Capture the cell that displays the provided text and extract its (x, y) central coordinate. 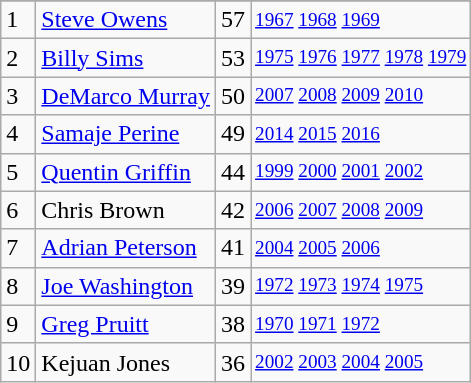
53 (232, 58)
10 (18, 362)
41 (232, 248)
50 (232, 96)
8 (18, 286)
2006 2007 2008 2009 (361, 210)
7 (18, 248)
44 (232, 172)
2007 2008 2009 2010 (361, 96)
DeMarco Murray (126, 96)
Greg Pruitt (126, 324)
2004 2005 2006 (361, 248)
9 (18, 324)
Kejuan Jones (126, 362)
57 (232, 20)
6 (18, 210)
49 (232, 134)
2014 2015 2016 (361, 134)
Joe Washington (126, 286)
3 (18, 96)
38 (232, 324)
1972 1973 1974 1975 (361, 286)
Adrian Peterson (126, 248)
1967 1968 1969 (361, 20)
1 (18, 20)
Chris Brown (126, 210)
4 (18, 134)
5 (18, 172)
Quentin Griffin (126, 172)
2002 2003 2004 2005 (361, 362)
1999 2000 2001 2002 (361, 172)
Samaje Perine (126, 134)
1975 1976 1977 1978 1979 (361, 58)
Billy Sims (126, 58)
36 (232, 362)
42 (232, 210)
Steve Owens (126, 20)
1970 1971 1972 (361, 324)
39 (232, 286)
2 (18, 58)
